Capture the cell that displays the provided text and extract its [x, y] central coordinate. 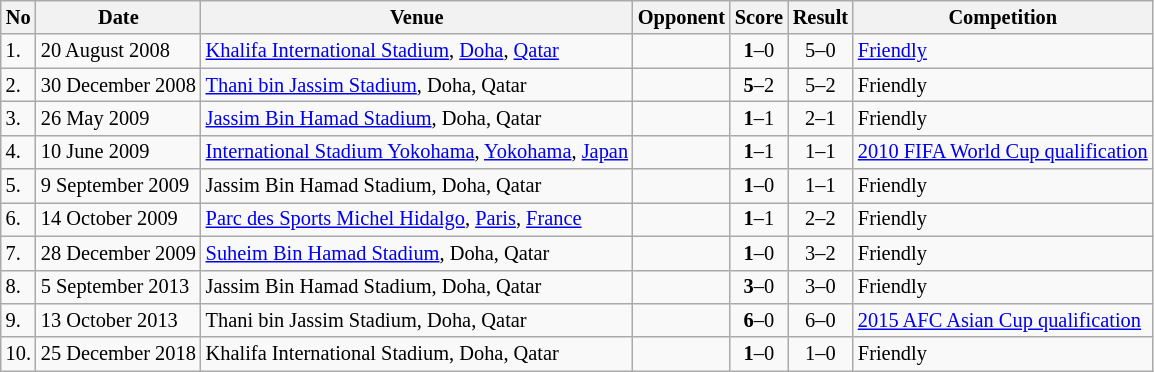
13 October 2013 [118, 320]
6. [18, 219]
Suheim Bin Hamad Stadium, Doha, Qatar [417, 253]
28 December 2009 [118, 253]
Date [118, 17]
International Stadium Yokohama, Yokohama, Japan [417, 152]
3. [18, 118]
3–2 [820, 253]
9 September 2009 [118, 186]
Result [820, 17]
Score [759, 17]
2–2 [820, 219]
2010 FIFA World Cup qualification [1003, 152]
2–1 [820, 118]
20 August 2008 [118, 51]
Opponent [682, 17]
4. [18, 152]
10. [18, 354]
8. [18, 287]
Venue [417, 17]
5. [18, 186]
Parc des Sports Michel Hidalgo, Paris, France [417, 219]
5–0 [820, 51]
2. [18, 85]
2015 AFC Asian Cup qualification [1003, 320]
Competition [1003, 17]
14 October 2009 [118, 219]
1. [18, 51]
25 December 2018 [118, 354]
10 June 2009 [118, 152]
No [18, 17]
26 May 2009 [118, 118]
7. [18, 253]
9. [18, 320]
30 December 2008 [118, 85]
5 September 2013 [118, 287]
